Output the [X, Y] coordinate of the center of the cell containing the given text.  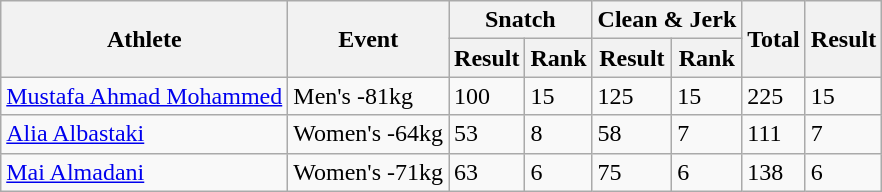
Clean & Jerk [667, 20]
125 [632, 96]
Total [774, 39]
Men's -81kg [368, 96]
225 [774, 96]
Athlete [144, 39]
Women's -71kg [368, 172]
111 [774, 134]
Snatch [521, 20]
8 [558, 134]
Women's -64kg [368, 134]
Event [368, 39]
75 [632, 172]
53 [487, 134]
Mai Almadani [144, 172]
138 [774, 172]
58 [632, 134]
63 [487, 172]
Mustafa Ahmad Mohammed [144, 96]
100 [487, 96]
Alia Albastaki [144, 134]
